Output the [x, y] coordinate of the center of the cell containing the given text.  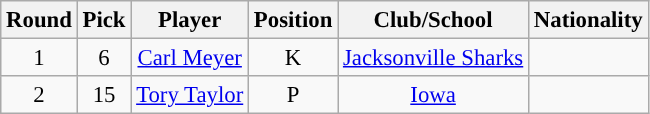
6 [104, 58]
K [294, 58]
Position [294, 20]
2 [39, 95]
Player [190, 20]
15 [104, 95]
P [294, 95]
Tory Taylor [190, 95]
Nationality [588, 20]
Iowa [434, 95]
Round [39, 20]
1 [39, 58]
Pick [104, 20]
Club/School [434, 20]
Jacksonville Sharks [434, 58]
Carl Meyer [190, 58]
